Identify which cell holds the provided text, then report its (x, y) central coordinate. 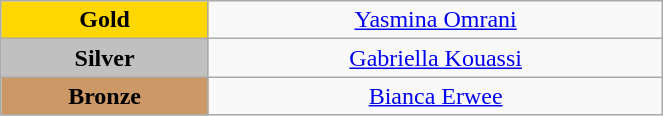
Yasmina Omrani (435, 20)
Bianca Erwee (435, 96)
Silver (105, 58)
Gold (105, 20)
Bronze (105, 96)
Gabriella Kouassi (435, 58)
